Capture the cell that displays the provided text and extract its (X, Y) central coordinate. 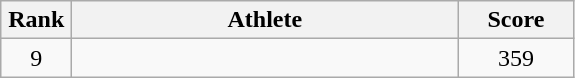
359 (516, 58)
9 (36, 58)
Score (516, 20)
Rank (36, 20)
Athlete (265, 20)
